Return the [X, Y] coordinate for the center point of the cell that contains the specified text.  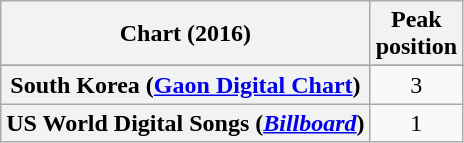
South Korea (Gaon Digital Chart) [186, 85]
Peakposition [416, 34]
1 [416, 123]
Chart (2016) [186, 34]
US World Digital Songs (Billboard) [186, 123]
3 [416, 85]
